Return the [X, Y] coordinate for the center point of the cell that contains the specified text.  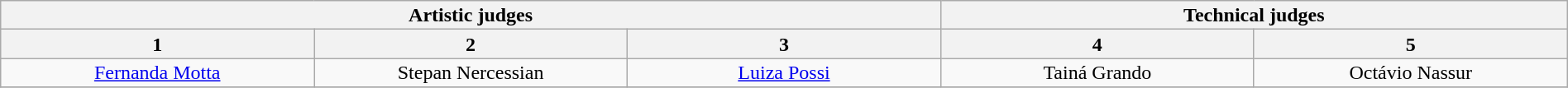
1 [157, 44]
Technical judges [1254, 15]
Octávio Nassur [1411, 72]
3 [784, 44]
Luiza Possi [784, 72]
Tainá Grando [1097, 72]
Artistic judges [471, 15]
Stepan Nercessian [471, 72]
2 [471, 44]
5 [1411, 44]
Fernanda Motta [157, 72]
4 [1097, 44]
